For the text-containing cell, return its midpoint in [x, y] coordinate format. 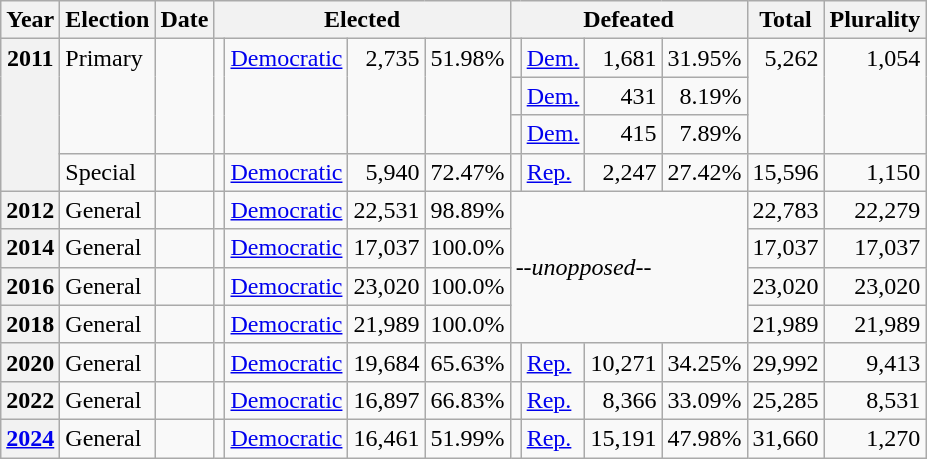
1,681 [624, 58]
2,247 [624, 172]
2,735 [386, 96]
2022 [30, 400]
98.89% [468, 210]
15,596 [786, 172]
Date [184, 20]
27.42% [704, 172]
9,413 [875, 362]
2018 [30, 324]
2012 [30, 210]
16,461 [386, 438]
31.95% [704, 58]
Defeated [628, 20]
431 [624, 96]
2024 [30, 438]
2011 [30, 115]
16,897 [386, 400]
1,270 [875, 438]
51.99% [468, 438]
65.63% [468, 362]
19,684 [386, 362]
Special [108, 172]
8,366 [624, 400]
1,054 [875, 96]
29,992 [786, 362]
72.47% [468, 172]
22,279 [875, 210]
22,783 [786, 210]
31,660 [786, 438]
Election [108, 20]
2014 [30, 248]
47.98% [704, 438]
Elected [362, 20]
10,271 [624, 362]
8.19% [704, 96]
2020 [30, 362]
8,531 [875, 400]
1,150 [875, 172]
Total [786, 20]
415 [624, 134]
Primary [108, 96]
Plurality [875, 20]
5,262 [786, 96]
2016 [30, 286]
Year [30, 20]
5,940 [386, 172]
66.83% [468, 400]
33.09% [704, 400]
22,531 [386, 210]
--unopposed-- [628, 267]
51.98% [468, 96]
7.89% [704, 134]
25,285 [786, 400]
34.25% [704, 362]
15,191 [624, 438]
